Detect which cell encompasses the target text, then output its [X, Y] center coordinate. 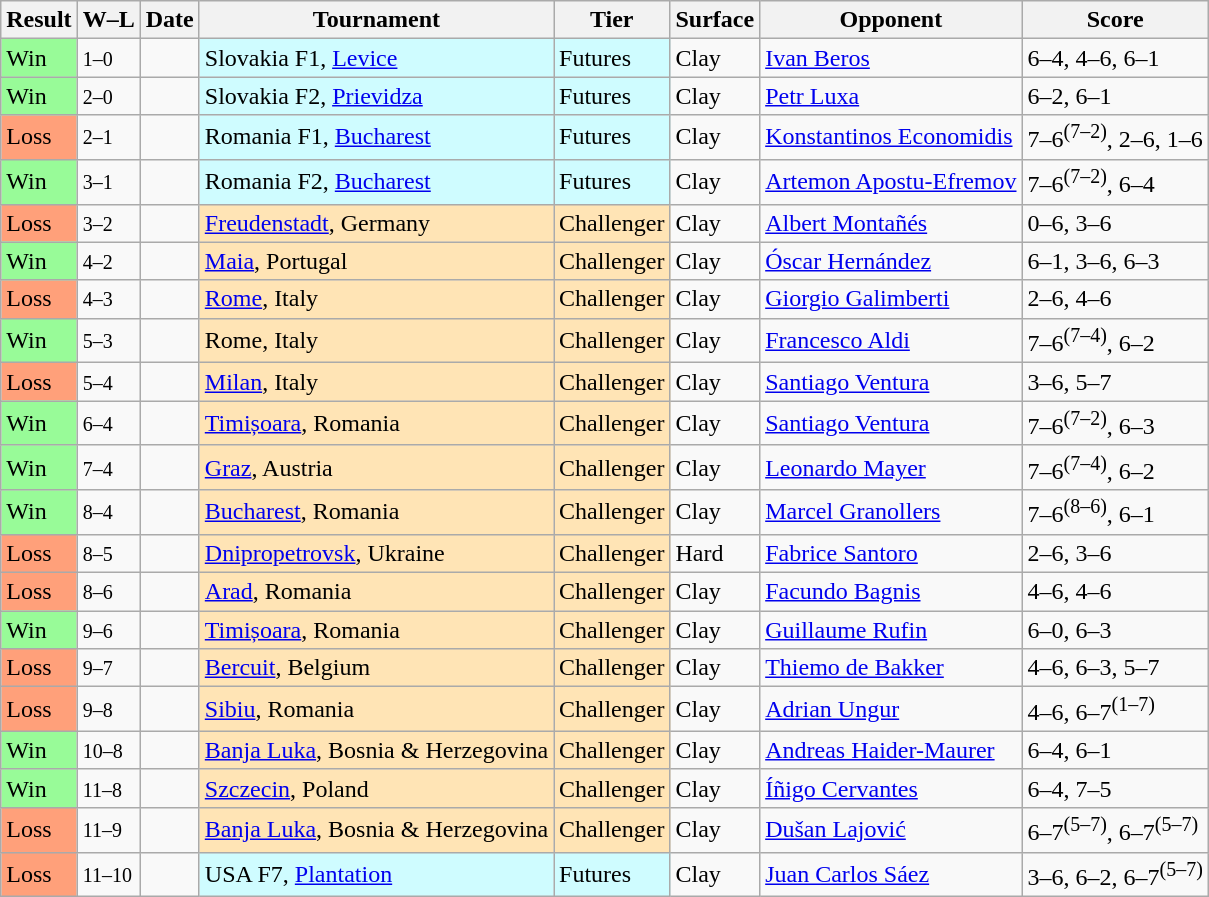
3–6, 5–7 [1115, 382]
Slovakia F1, Levice [376, 58]
3–6, 6–2, 6–7(5–7) [1115, 874]
6–4 [108, 424]
Marcel Granollers [891, 512]
6–4, 6–1 [1115, 750]
Hard [715, 554]
USA F7, Plantation [376, 874]
2–6, 3–6 [1115, 554]
7–4 [108, 468]
4–6, 6–3, 5–7 [1115, 668]
Ivan Beros [891, 58]
Fabrice Santoro [891, 554]
8–4 [108, 512]
Romania F1, Bucharest [376, 138]
11–10 [108, 874]
Íñigo Cervantes [891, 788]
Óscar Hernández [891, 261]
Slovakia F2, Prievidza [376, 96]
4–2 [108, 261]
Facundo Bagnis [891, 592]
6–1, 3–6, 6–3 [1115, 261]
6–7(5–7), 6–7(5–7) [1115, 830]
Tier [612, 20]
4–3 [108, 299]
2–1 [108, 138]
9–8 [108, 710]
Score [1115, 20]
Giorgio Galimberti [891, 299]
Guillaume Rufin [891, 630]
W–L [108, 20]
7–6(8–6), 6–1 [1115, 512]
Konstantinos Economidis [891, 138]
Andreas Haider-Maurer [891, 750]
Opponent [891, 20]
11–9 [108, 830]
7–6(7–2), 2–6, 1–6 [1115, 138]
Dnipropetrovsk, Ukraine [376, 554]
6–4, 4–6, 6–1 [1115, 58]
4–6, 6–7(1–7) [1115, 710]
11–8 [108, 788]
Arad, Romania [376, 592]
9–6 [108, 630]
Thiemo de Bakker [891, 668]
5–4 [108, 382]
Adrian Ungur [891, 710]
Milan, Italy [376, 382]
Bucharest, Romania [376, 512]
4–6, 4–6 [1115, 592]
Albert Montañés [891, 223]
Bercuit, Belgium [376, 668]
Leonardo Mayer [891, 468]
Romania F2, Bucharest [376, 182]
Date [170, 20]
Surface [715, 20]
Francesco Aldi [891, 340]
6–0, 6–3 [1115, 630]
6–4, 7–5 [1115, 788]
Tournament [376, 20]
7–6(7–2), 6–4 [1115, 182]
3–2 [108, 223]
9–7 [108, 668]
Graz, Austria [376, 468]
Maia, Portugal [376, 261]
Result [39, 20]
3–1 [108, 182]
1–0 [108, 58]
Freudenstadt, Germany [376, 223]
Dušan Lajović [891, 830]
Juan Carlos Sáez [891, 874]
5–3 [108, 340]
Artemon Apostu-Efremov [891, 182]
0–6, 3–6 [1115, 223]
7–6(7–2), 6–3 [1115, 424]
Sibiu, Romania [376, 710]
8–5 [108, 554]
6–2, 6–1 [1115, 96]
10–8 [108, 750]
2–6, 4–6 [1115, 299]
8–6 [108, 592]
Szczecin, Poland [376, 788]
2–0 [108, 96]
Petr Luxa [891, 96]
